Output the [x, y] coordinate of the center of the cell containing the given text.  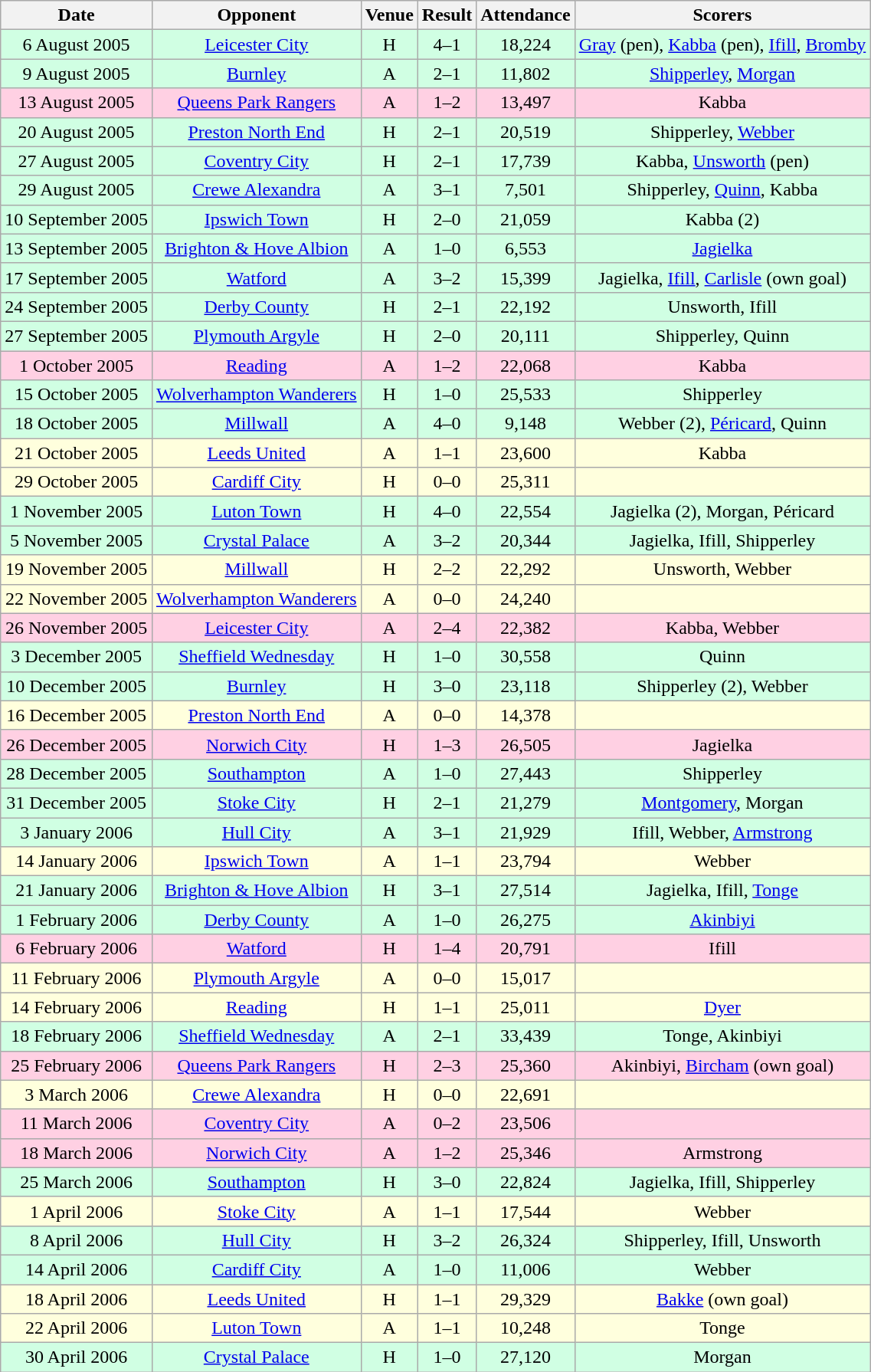
17 September 2005 [77, 277]
25,533 [526, 395]
18 October 2005 [77, 424]
Ifill [722, 949]
26,505 [526, 744]
29 October 2005 [77, 482]
2–4 [447, 628]
17,739 [526, 161]
Tonge, Akinbiyi [722, 1036]
Bakke (own goal) [722, 1299]
Ifill, Webber, Armstrong [722, 832]
21,059 [526, 219]
Montgomery, Morgan [722, 803]
11,802 [526, 74]
18 April 2006 [77, 1299]
Scorers [722, 15]
22,824 [526, 1182]
Shipperley, Quinn [722, 336]
20,791 [526, 949]
Jagielka, Ifill, Carlisle (own goal) [722, 277]
18 February 2006 [77, 1036]
22 April 2006 [77, 1328]
20 August 2005 [77, 132]
Akinbiyi, Bircham (own goal) [722, 1065]
7,501 [526, 190]
21,279 [526, 803]
20,344 [526, 540]
33,439 [526, 1036]
Kabba (2) [722, 219]
23,118 [526, 686]
27,120 [526, 1357]
14 January 2006 [77, 862]
1–3 [447, 744]
23,794 [526, 862]
26,324 [526, 1240]
11,006 [526, 1269]
Jagielka, Ifill, Tonge [722, 891]
Shipperley, Webber [722, 132]
28 December 2005 [77, 773]
26 December 2005 [77, 744]
13,497 [526, 103]
14 February 2006 [77, 1007]
10 September 2005 [77, 219]
25,311 [526, 482]
Result [447, 15]
Shipperley (2), Webber [722, 686]
16 December 2005 [77, 715]
1 February 2006 [77, 920]
14 April 2006 [77, 1269]
3 January 2006 [77, 832]
21 January 2006 [77, 891]
22,192 [526, 307]
22,292 [526, 569]
2–3 [447, 1065]
25,360 [526, 1065]
Morgan [722, 1357]
23,600 [526, 453]
14,378 [526, 715]
18,224 [526, 44]
Gray (pen), Kabba (pen), Ifill, Bromby [722, 44]
Shipperley, Quinn, Kabba [722, 190]
10 December 2005 [77, 686]
1 November 2005 [77, 511]
22,691 [526, 1095]
9,148 [526, 424]
9 August 2005 [77, 74]
18 March 2006 [77, 1153]
15 October 2005 [77, 395]
Venue [389, 15]
31 December 2005 [77, 803]
4–1 [447, 44]
21 October 2005 [77, 453]
26,275 [526, 920]
22,554 [526, 511]
8 April 2006 [77, 1240]
11 February 2006 [77, 978]
29,329 [526, 1299]
20,111 [526, 336]
27 September 2005 [77, 336]
Kabba, Unsworth (pen) [722, 161]
13 August 2005 [77, 103]
21,929 [526, 832]
15,399 [526, 277]
6 August 2005 [77, 44]
13 September 2005 [77, 248]
Unsworth, Ifill [722, 307]
24 September 2005 [77, 307]
22,382 [526, 628]
Opponent [256, 15]
30 April 2006 [77, 1357]
2–2 [447, 569]
5 November 2005 [77, 540]
0–2 [447, 1124]
Date [77, 15]
Quinn [722, 657]
19 November 2005 [77, 569]
Dyer [722, 1007]
20,519 [526, 132]
3 December 2005 [77, 657]
6,553 [526, 248]
Armstrong [722, 1153]
30,558 [526, 657]
27,514 [526, 891]
11 March 2006 [77, 1124]
25,011 [526, 1007]
15,017 [526, 978]
Shipperley, Ifill, Unsworth [722, 1240]
1 October 2005 [77, 366]
25 March 2006 [77, 1182]
Kabba, Webber [722, 628]
25 February 2006 [77, 1065]
10,248 [526, 1328]
23,506 [526, 1124]
Attendance [526, 15]
Unsworth, Webber [722, 569]
Webber (2), Péricard, Quinn [722, 424]
25,346 [526, 1153]
22,068 [526, 366]
Akinbiyi [722, 920]
27 August 2005 [77, 161]
22 November 2005 [77, 599]
27,443 [526, 773]
29 August 2005 [77, 190]
26 November 2005 [77, 628]
6 February 2006 [77, 949]
24,240 [526, 599]
Tonge [722, 1328]
1–4 [447, 949]
3 March 2006 [77, 1095]
Shipperley, Morgan [722, 74]
17,544 [526, 1211]
Jagielka (2), Morgan, Péricard [722, 511]
1 April 2006 [77, 1211]
